Extract the [x, y] coordinate from the center of the cell holding the provided text.  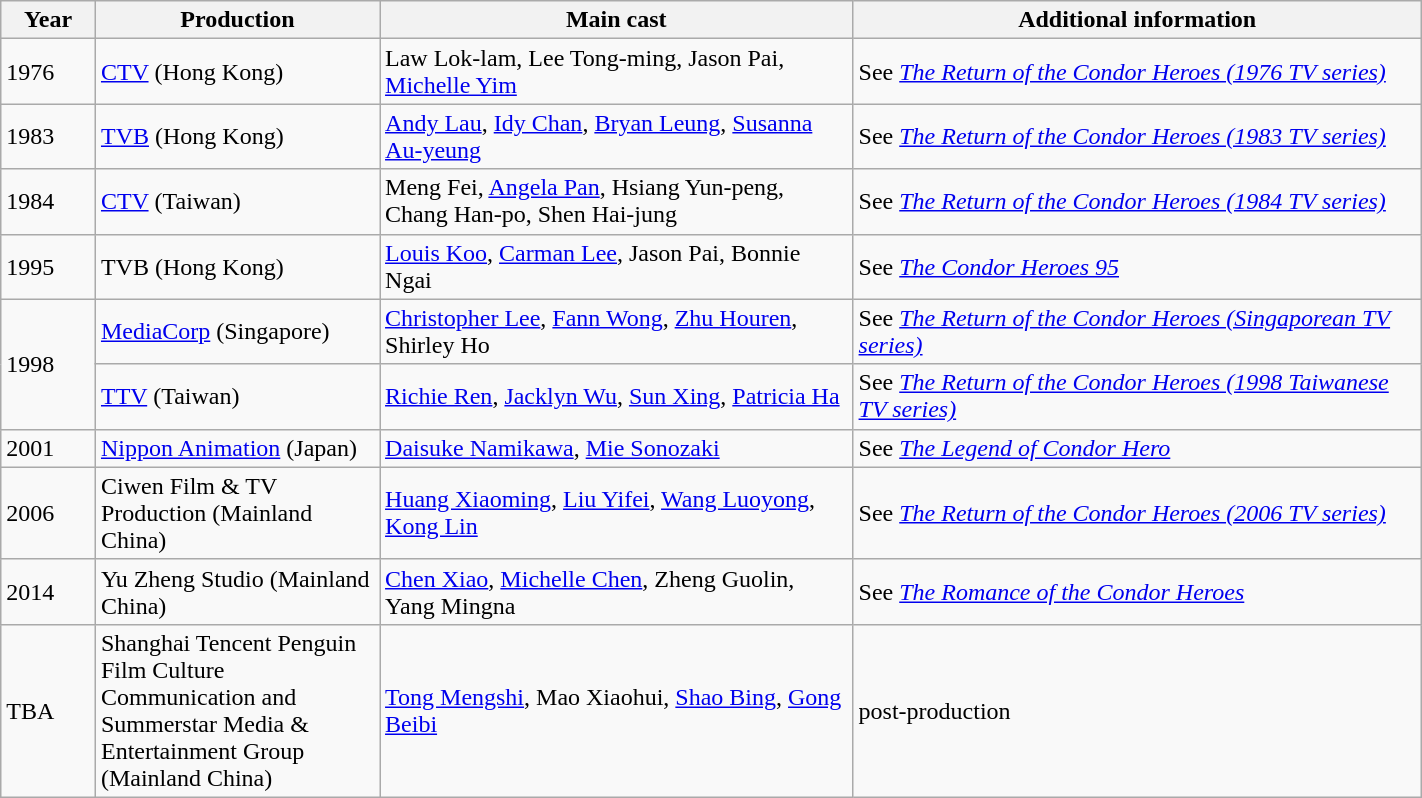
1976 [48, 72]
1983 [48, 136]
Additional information [1137, 20]
2014 [48, 592]
See The Return of the Condor Heroes (1984 TV series) [1137, 202]
Shanghai Tencent Penguin Film Culture Communication and Summerstar Media & Entertainment Group (Mainland China) [237, 710]
See The Return of the Condor Heroes (2006 TV series) [1137, 513]
Production [237, 20]
TBA [48, 710]
Andy Lau, Idy Chan, Bryan Leung, Susanna Au-yeung [617, 136]
Ciwen Film & TV Production (Mainland China) [237, 513]
Chen Xiao, Michelle Chen, Zheng Guolin, Yang Mingna [617, 592]
See The Romance of the Condor Heroes [1137, 592]
post-production [1137, 710]
TTV (Taiwan) [237, 396]
2001 [48, 448]
See The Legend of Condor Hero [1137, 448]
Meng Fei, Angela Pan, Hsiang Yun-peng, Chang Han-po, Shen Hai-jung [617, 202]
1984 [48, 202]
Daisuke Namikawa, Mie Sonozaki [617, 448]
Year [48, 20]
See The Return of the Condor Heroes (1998 Taiwanese TV series) [1137, 396]
CTV (Taiwan) [237, 202]
Christopher Lee, Fann Wong, Zhu Houren, Shirley Ho [617, 332]
See The Return of the Condor Heroes (Singaporean TV series) [1137, 332]
Main cast [617, 20]
See The Condor Heroes 95 [1137, 266]
Louis Koo, Carman Lee, Jason Pai, Bonnie Ngai [617, 266]
See The Return of the Condor Heroes (1976 TV series) [1137, 72]
1995 [48, 266]
Law Lok-lam, Lee Tong-ming, Jason Pai, Michelle Yim [617, 72]
See The Return of the Condor Heroes (1983 TV series) [1137, 136]
CTV (Hong Kong) [237, 72]
2006 [48, 513]
Nippon Animation (Japan) [237, 448]
1998 [48, 364]
MediaCorp (Singapore) [237, 332]
Tong Mengshi, Mao Xiaohui, Shao Bing, Gong Beibi [617, 710]
Richie Ren, Jacklyn Wu, Sun Xing, Patricia Ha [617, 396]
Yu Zheng Studio (Mainland China) [237, 592]
Huang Xiaoming, Liu Yifei, Wang Luoyong, Kong Lin [617, 513]
